Scan for the cell matching the given text and deliver its [X, Y] coordinate at center. 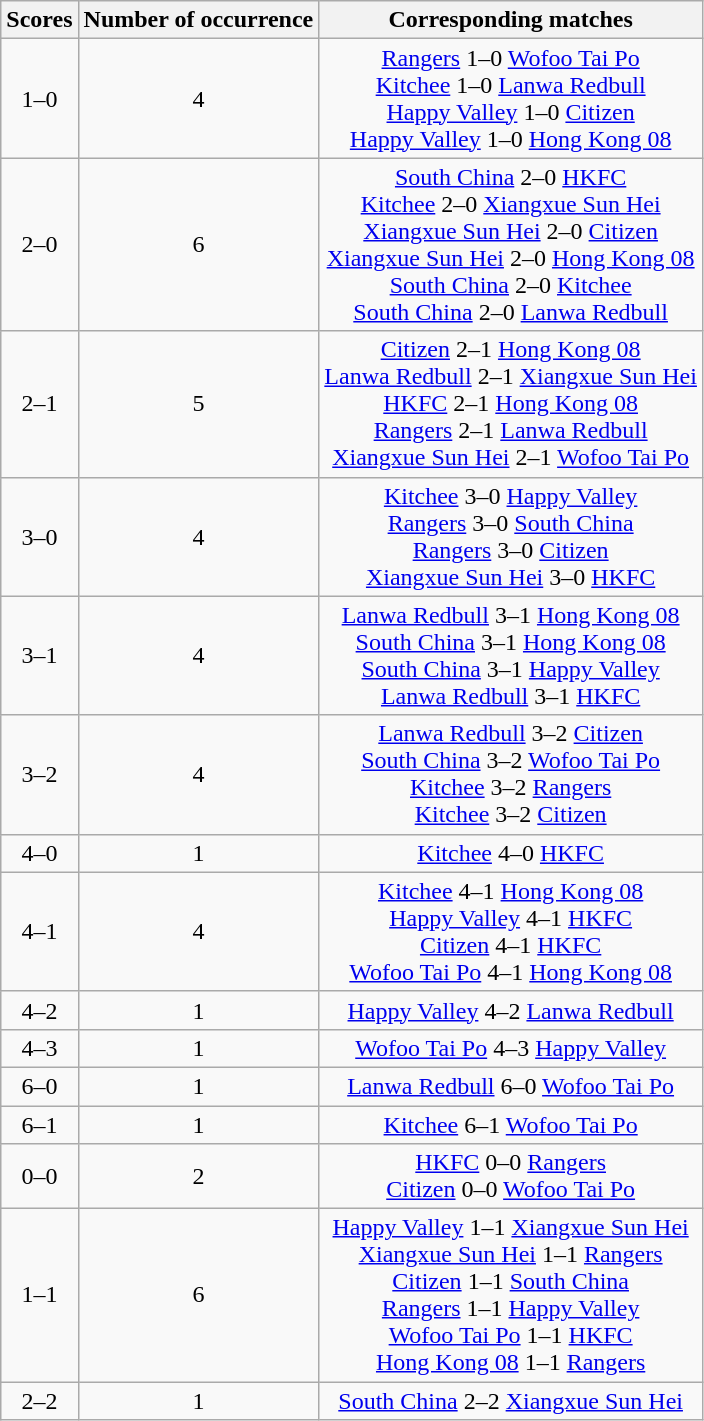
3–1 [40, 656]
2–1 [40, 404]
4–2 [40, 1010]
1–0 [40, 98]
2–2 [40, 1401]
Lanwa Redbull 3–1 Hong Kong 08 South China 3–1 Hong Kong 08 South China 3–1 Happy Valley Lanwa Redbull 3–1 HKFC [511, 656]
0–0 [40, 1176]
Lanwa Redbull 3–2 Citizen South China 3–2 Wofoo Tai Po Kitchee 3–2 Rangers Kitchee 3–2 Citizen [511, 774]
Kitchee 4–0 HKFC [511, 853]
Number of occurrence [198, 20]
3–2 [40, 774]
Kitchee 4–1 Hong Kong 08 Happy Valley 4–1 HKFC Citizen 4–1 HKFC Wofoo Tai Po 4–1 Hong Kong 08 [511, 932]
Citizen 2–1 Hong Kong 08 Lanwa Redbull 2–1 Xiangxue Sun Hei HKFC 2–1 Hong Kong 08 Rangers 2–1 Lanwa Redbull Xiangxue Sun Hei 2–1 Wofoo Tai Po [511, 404]
Happy Valley 4–2 Lanwa Redbull [511, 1010]
1–1 [40, 1296]
Rangers 1–0 Wofoo Tai Po Kitchee 1–0 Lanwa Redbull Happy Valley 1–0 Citizen Happy Valley 1–0 Hong Kong 08 [511, 98]
5 [198, 404]
Scores [40, 20]
Kitchee 3–0 Happy Valley Rangers 3–0 South China Rangers 3–0 Citizen Xiangxue Sun Hei 3–0 HKFC [511, 536]
Wofoo Tai Po 4–3 Happy Valley [511, 1048]
2 [198, 1176]
6–0 [40, 1086]
4–0 [40, 853]
4–3 [40, 1048]
South China 2–2 Xiangxue Sun Hei [511, 1401]
2–0 [40, 244]
3–0 [40, 536]
HKFC 0–0 Rangers Citizen 0–0 Wofoo Tai Po [511, 1176]
Lanwa Redbull 6–0 Wofoo Tai Po [511, 1086]
Corresponding matches [511, 20]
4–1 [40, 932]
Kitchee 6–1 Wofoo Tai Po [511, 1125]
6–1 [40, 1125]
